Find where the given text appears and provide that cell's center as [x, y] coordinate. 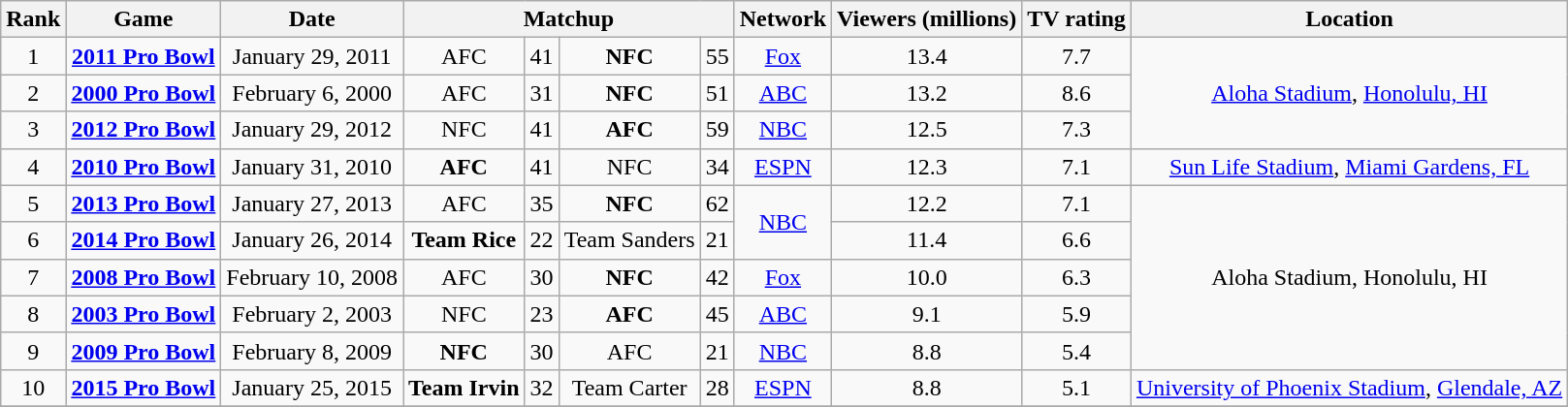
45 [718, 314]
3 [33, 130]
5.4 [1076, 351]
12.5 [927, 130]
Rank [33, 19]
2000 Pro Bowl [144, 93]
University of Phoenix Stadium, Glendale, AZ [1349, 388]
5 [33, 203]
62 [718, 203]
4 [33, 167]
January 25, 2015 [312, 388]
2015 Pro Bowl [144, 388]
34 [718, 167]
Network [783, 19]
13.2 [927, 93]
January 29, 2011 [312, 56]
Matchup [569, 19]
8 [33, 314]
February 8, 2009 [312, 351]
January 29, 2012 [312, 130]
TV rating [1076, 19]
Game [144, 19]
2013 Pro Bowl [144, 203]
55 [718, 56]
51 [718, 93]
11.4 [927, 240]
6.3 [1076, 277]
January 26, 2014 [312, 240]
22 [541, 240]
9.1 [927, 314]
32 [541, 388]
2012 Pro Bowl [144, 130]
5.1 [1076, 388]
2008 Pro Bowl [144, 277]
Team Sanders [629, 240]
10 [33, 388]
7.7 [1076, 56]
1 [33, 56]
5.9 [1076, 314]
7.3 [1076, 130]
2 [33, 93]
6 [33, 240]
February 2, 2003 [312, 314]
6.6 [1076, 240]
35 [541, 203]
7 [33, 277]
10.0 [927, 277]
2010 Pro Bowl [144, 167]
28 [718, 388]
12.2 [927, 203]
Sun Life Stadium, Miami Gardens, FL [1349, 167]
2009 Pro Bowl [144, 351]
13.4 [927, 56]
February 10, 2008 [312, 277]
31 [541, 93]
January 31, 2010 [312, 167]
Team Rice [464, 240]
42 [718, 277]
2014 Pro Bowl [144, 240]
Date [312, 19]
Team Irvin [464, 388]
12.3 [927, 167]
January 27, 2013 [312, 203]
59 [718, 130]
February 6, 2000 [312, 93]
Team Carter [629, 388]
Location [1349, 19]
9 [33, 351]
Viewers (millions) [927, 19]
23 [541, 314]
2011 Pro Bowl [144, 56]
8.6 [1076, 93]
2003 Pro Bowl [144, 314]
